Search for the cell housing the specified text and yield its (x, y) center coordinate. 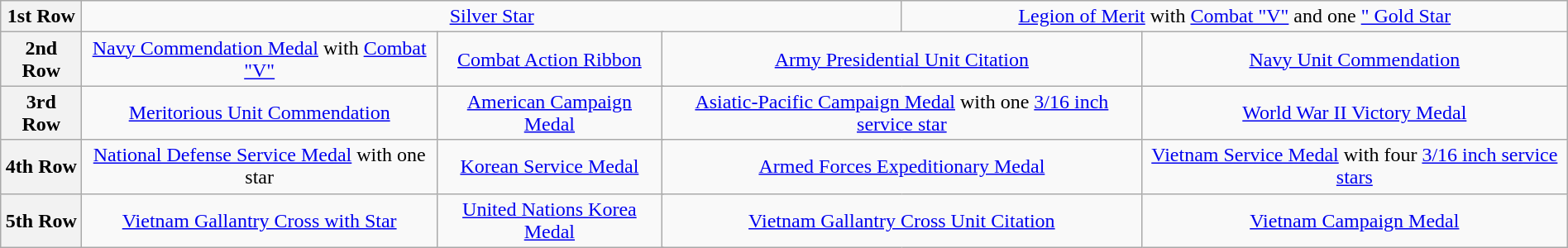
Vietnam Campaign Medal (1355, 220)
Armed Forces Expeditionary Medal (901, 167)
Vietnam Gallantry Cross Unit Citation (901, 220)
Navy Commendation Medal with Combat "V" (260, 60)
Korean Service Medal (549, 167)
Army Presidential Unit Citation (901, 60)
1st Row (41, 17)
Legion of Merit with Combat "V" and one " Gold Star (1234, 17)
3rd Row (41, 112)
United Nations Korea Medal (549, 220)
Silver Star (491, 17)
Asiatic-Pacific Campaign Medal with one 3/16 inch service star (901, 112)
Combat Action Ribbon (549, 60)
World War II Victory Medal (1355, 112)
National Defense Service Medal with one star (260, 167)
4th Row (41, 167)
American Campaign Medal (549, 112)
Vietnam Gallantry Cross with Star (260, 220)
Vietnam Service Medal with four 3/16 inch service stars (1355, 167)
2nd Row (41, 60)
Meritorious Unit Commendation (260, 112)
5th Row (41, 220)
Navy Unit Commendation (1355, 60)
